Detect which cell encompasses the target text, then output its [X, Y] center coordinate. 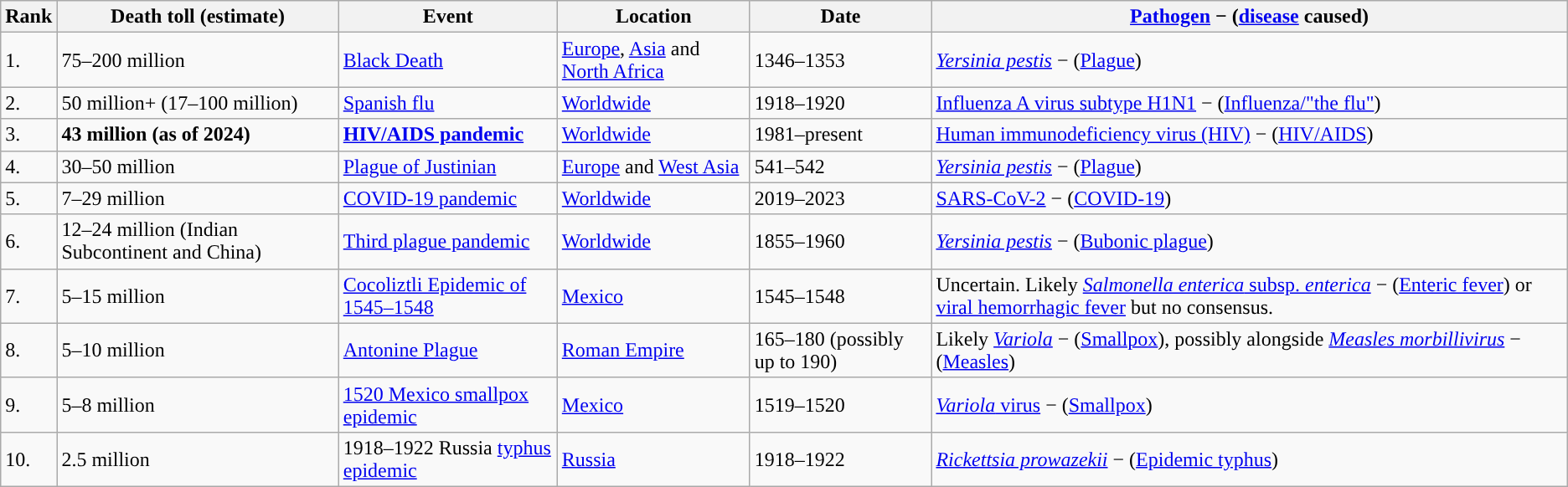
Rank [28, 17]
12–24 million (Indian Subcontinent and China) [198, 241]
6. [28, 241]
2019–2023 [841, 198]
30–50 million [198, 167]
9. [28, 405]
Antonine Plague [447, 350]
Uncertain. Likely Salmonella enterica subsp. enterica − (Enteric fever) or viral hemorrhagic fever but no consensus. [1250, 296]
SARS-CoV-2 − (COVID-19) [1250, 198]
7–29 million [198, 198]
Variola virus − (Smallpox) [1250, 405]
1918–1920 [841, 103]
HIV/AIDS pandemic [447, 135]
1855–1960 [841, 241]
Date [841, 17]
Europe and West Asia [653, 167]
Human immunodeficiency virus (HIV) − (HIV/AIDS) [1250, 135]
Rickettsia prowazekii − (Epidemic typhus) [1250, 459]
7. [28, 296]
Plague of Justinian [447, 167]
541–542 [841, 167]
1346–1353 [841, 60]
1918–1922 Russia typhus epidemic [447, 459]
Europe, Asia and North Africa [653, 60]
Third plague pandemic [447, 241]
Location [653, 17]
Pathogen − (disease caused) [1250, 17]
Influenza A virus subtype H1N1 − (Influenza/"the flu") [1250, 103]
5–8 million [198, 405]
Roman Empire [653, 350]
1981–present [841, 135]
50 million+ (17–100 million) [198, 103]
Black Death [447, 60]
3. [28, 135]
Spanish flu [447, 103]
2.5 million [198, 459]
Death toll (estimate) [198, 17]
2. [28, 103]
1519–1520 [841, 405]
Likely Variola − (Smallpox), possibly alongside Measles morbillivirus − (Measles) [1250, 350]
5–10 million [198, 350]
COVID-19 pandemic [447, 198]
5. [28, 198]
5–15 million [198, 296]
Cocoliztli Epidemic of 1545–1548 [447, 296]
165–180 (possibly up to 190) [841, 350]
Event [447, 17]
8. [28, 350]
43 million (as of 2024) [198, 135]
1545–1548 [841, 296]
1520 Mexico smallpox epidemic [447, 405]
4. [28, 167]
Yersinia pestis − (Bubonic plague) [1250, 241]
10. [28, 459]
Russia [653, 459]
1918–1922 [841, 459]
75–200 million [198, 60]
1. [28, 60]
